Output the (x, y) coordinate of the center of the cell containing the given text.  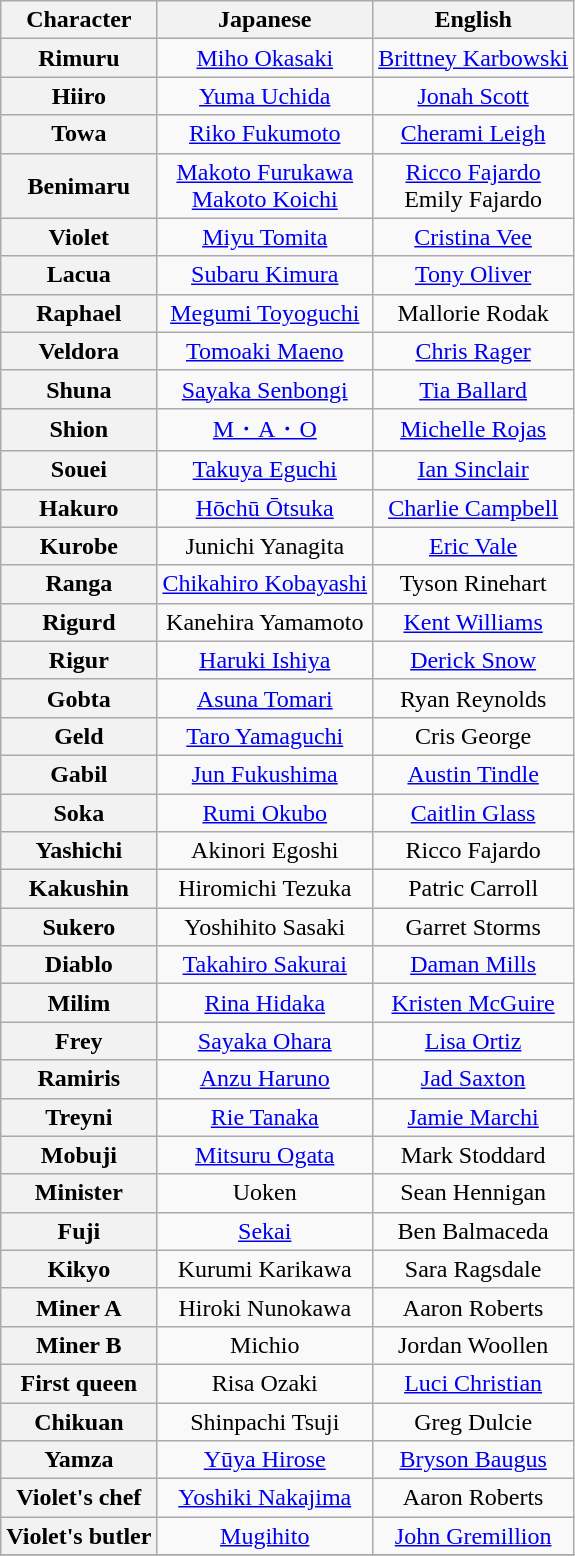
Sekai (265, 1231)
Hiroki Nunokawa (265, 1307)
Yashichi (79, 851)
Rigurd (79, 622)
Kristen McGuire (474, 1003)
Mallorie Rodak (474, 313)
Ramiris (79, 1079)
Mobuji (79, 1155)
Riko Fukumoto (265, 134)
Chris Rager (474, 351)
Kikyo (79, 1269)
Gabil (79, 774)
Yuma Uchida (265, 96)
Asuna Tomari (265, 698)
Makoto FurukawaMakoto Koichi (265, 186)
Anzu Haruno (265, 1079)
Ricco Fajardo (474, 851)
Frey (79, 1041)
Veldora (79, 351)
Raphael (79, 313)
Akinori Egoshi (265, 851)
Yoshihito Sasaki (265, 927)
Ranga (79, 584)
Takuya Eguchi (265, 470)
English (474, 20)
Mugihito (265, 1536)
Jamie Marchi (474, 1117)
Sukero (79, 927)
Ryan Reynolds (474, 698)
Rimuru (79, 58)
Austin Tindle (474, 774)
Cris George (474, 736)
Takahiro Sakurai (265, 965)
Treyni (79, 1117)
Yamza (79, 1460)
Haruki Ishiya (265, 660)
Character (79, 20)
Shinpachi Tsuji (265, 1421)
Violet's chef (79, 1498)
Souei (79, 470)
Minister (79, 1193)
Mitsuru Ogata (265, 1155)
Jad Saxton (474, 1079)
Kurumi Karikawa (265, 1269)
Violet's butler (79, 1536)
Cristina Vee (474, 237)
Geld (79, 736)
Charlie Campbell (474, 508)
Rie Tanaka (265, 1117)
Garret Storms (474, 927)
Ricco FajardoEmily Fajardo (474, 186)
John Gremillion (474, 1536)
Junichi Yanagita (265, 546)
Shion (79, 430)
Rumi Okubo (265, 813)
Michelle Rojas (474, 430)
Gobta (79, 698)
Yoshiki Nakajima (265, 1498)
Mark Stoddard (474, 1155)
Uoken (265, 1193)
Kurobe (79, 546)
Greg Dulcie (474, 1421)
Sayaka Ohara (265, 1041)
Diablo (79, 965)
Tomoaki Maeno (265, 351)
Miner A (79, 1307)
Rigur (79, 660)
Sayaka Senbongi (265, 389)
Brittney Karbowski (474, 58)
Tyson Rinehart (474, 584)
Hakuro (79, 508)
Japanese (265, 20)
Tia Ballard (474, 389)
Milim (79, 1003)
Derick Snow (474, 660)
Caitlin Glass (474, 813)
Kanehira Yamamoto (265, 622)
Michio (265, 1345)
Hiiro (79, 96)
Benimaru (79, 186)
Miyu Tomita (265, 237)
Chikuan (79, 1421)
Miho Okasaki (265, 58)
Sara Ragsdale (474, 1269)
Megumi Toyoguchi (265, 313)
Lacua (79, 275)
Luci Christian (474, 1383)
Subaru Kimura (265, 275)
Jonah Scott (474, 96)
Eric Vale (474, 546)
Patric Carroll (474, 889)
Lisa Ortiz (474, 1041)
Rina Hidaka (265, 1003)
Ian Sinclair (474, 470)
Ben Balmaceda (474, 1231)
Kent Williams (474, 622)
Miner B (79, 1345)
Violet (79, 237)
Shuna (79, 389)
M・A・O (265, 430)
Jordan Woollen (474, 1345)
Sean Hennigan (474, 1193)
Bryson Baugus (474, 1460)
Hiromichi Tezuka (265, 889)
Risa Ozaki (265, 1383)
First queen (79, 1383)
Fuji (79, 1231)
Kakushin (79, 889)
Towa (79, 134)
Chikahiro Kobayashi (265, 584)
Daman Mills (474, 965)
Taro Yamaguchi (265, 736)
Hōchū Ōtsuka (265, 508)
Tony Oliver (474, 275)
Cherami Leigh (474, 134)
Yūya Hirose (265, 1460)
Jun Fukushima (265, 774)
Soka (79, 813)
